Pinpoint the cell where the given text exists, returning its (x, y) midpoint coordinate. 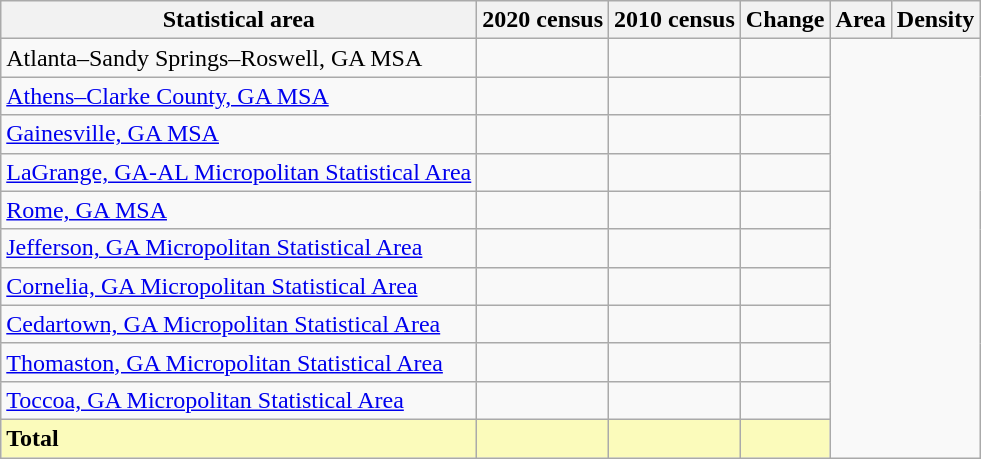
Athens–Clarke County, GA MSA (239, 96)
Gainesville, GA MSA (239, 134)
Thomaston, GA Micropolitan Statistical Area (239, 362)
Cornelia, GA Micropolitan Statistical Area (239, 286)
Rome, GA MSA (239, 210)
Toccoa, GA Micropolitan Statistical Area (239, 400)
Atlanta–Sandy Springs–Roswell, GA MSA (239, 58)
Jefferson, GA Micropolitan Statistical Area (239, 248)
Total (239, 438)
Cedartown, GA Micropolitan Statistical Area (239, 324)
Change (785, 20)
Area (860, 20)
LaGrange, GA-AL Micropolitan Statistical Area (239, 172)
Density (935, 20)
2020 census (543, 20)
Statistical area (239, 20)
2010 census (675, 20)
